Pinpoint the cell where the given text exists, returning its [x, y] midpoint coordinate. 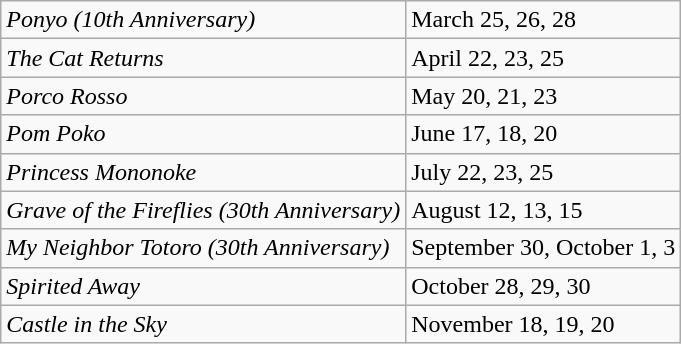
September 30, October 1, 3 [544, 248]
November 18, 19, 20 [544, 324]
October 28, 29, 30 [544, 286]
August 12, 13, 15 [544, 210]
May 20, 21, 23 [544, 96]
March 25, 26, 28 [544, 20]
Porco Rosso [204, 96]
My Neighbor Totoro (30th Anniversary) [204, 248]
July 22, 23, 25 [544, 172]
June 17, 18, 20 [544, 134]
Princess Mononoke [204, 172]
Ponyo (10th Anniversary) [204, 20]
April 22, 23, 25 [544, 58]
Castle in the Sky [204, 324]
Grave of the Fireflies (30th Anniversary) [204, 210]
Spirited Away [204, 286]
Pom Poko [204, 134]
The Cat Returns [204, 58]
